Output the (X, Y) coordinate of the center of the cell containing the given text.  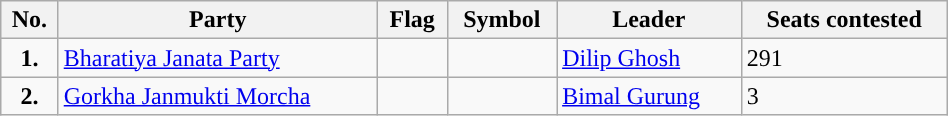
2. (30, 96)
No. (30, 20)
3 (844, 96)
Party (218, 20)
Gorkha Janmukti Morcha (218, 96)
Bimal Gurung (650, 96)
Bharatiya Janata Party (218, 58)
Flag (412, 20)
Seats contested (844, 20)
Symbol (502, 20)
Leader (650, 20)
1. (30, 58)
291 (844, 58)
Dilip Ghosh (650, 58)
